Determine the (x, y) coordinate at the center of the cell enclosing the given text.  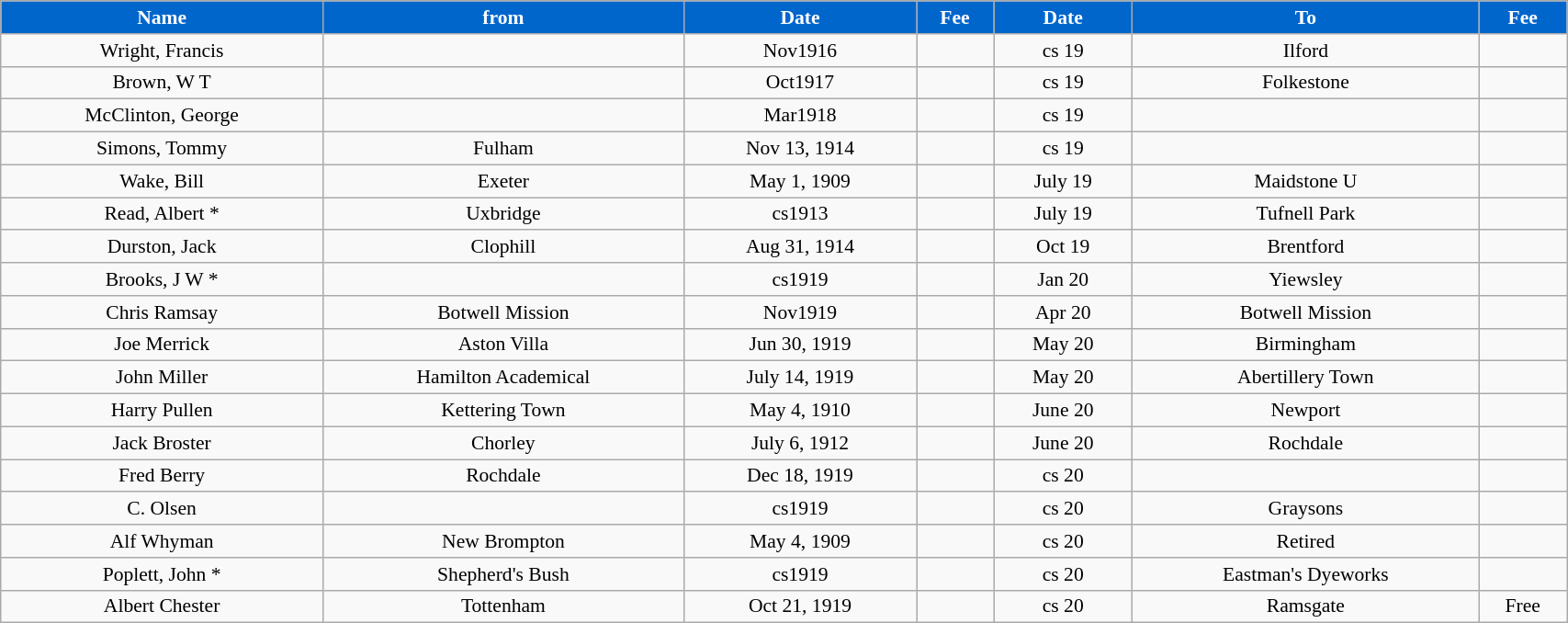
To (1306, 17)
Durston, Jack (162, 247)
Retired (1306, 541)
Joe Merrick (162, 345)
Oct 19 (1064, 247)
Free (1523, 606)
Jun 30, 1919 (799, 345)
Fulham (503, 149)
Tufnell Park (1306, 214)
May 4, 1910 (799, 411)
Ramsgate (1306, 606)
July 6, 1912 (799, 443)
Nov1919 (799, 312)
Newport (1306, 411)
Mar1918 (799, 116)
Brentford (1306, 247)
Chorley (503, 443)
Brown, W T (162, 83)
Uxbridge (503, 214)
Ilford (1306, 51)
Alf Whyman (162, 541)
Albert Chester (162, 606)
Oct1917 (799, 83)
Nov1916 (799, 51)
Wright, Francis (162, 51)
Poplett, John * (162, 574)
Exeter (503, 181)
May 1, 1909 (799, 181)
Clophill (503, 247)
Nov 13, 1914 (799, 149)
Kettering Town (503, 411)
Maidstone U (1306, 181)
July 14, 1919 (799, 378)
Folkestone (1306, 83)
Eastman's Dyeworks (1306, 574)
Brooks, J W * (162, 279)
Harry Pullen (162, 411)
May 4, 1909 (799, 541)
Fred Berry (162, 476)
Dec 18, 1919 (799, 476)
Shepherd's Bush (503, 574)
Name (162, 17)
Tottenham (503, 606)
from (503, 17)
Jack Broster (162, 443)
Oct 21, 1919 (799, 606)
Simons, Tommy (162, 149)
Hamilton Academical (503, 378)
Birmingham (1306, 345)
C. Olsen (162, 509)
McClinton, George (162, 116)
Read, Albert * (162, 214)
Jan 20 (1064, 279)
Yiewsley (1306, 279)
John Miller (162, 378)
Aston Villa (503, 345)
New Brompton (503, 541)
Chris Ramsay (162, 312)
Abertillery Town (1306, 378)
Graysons (1306, 509)
Apr 20 (1064, 312)
Aug 31, 1914 (799, 247)
cs1913 (799, 214)
Wake, Bill (162, 181)
